Identify which cell holds the provided text, then report its [x, y] central coordinate. 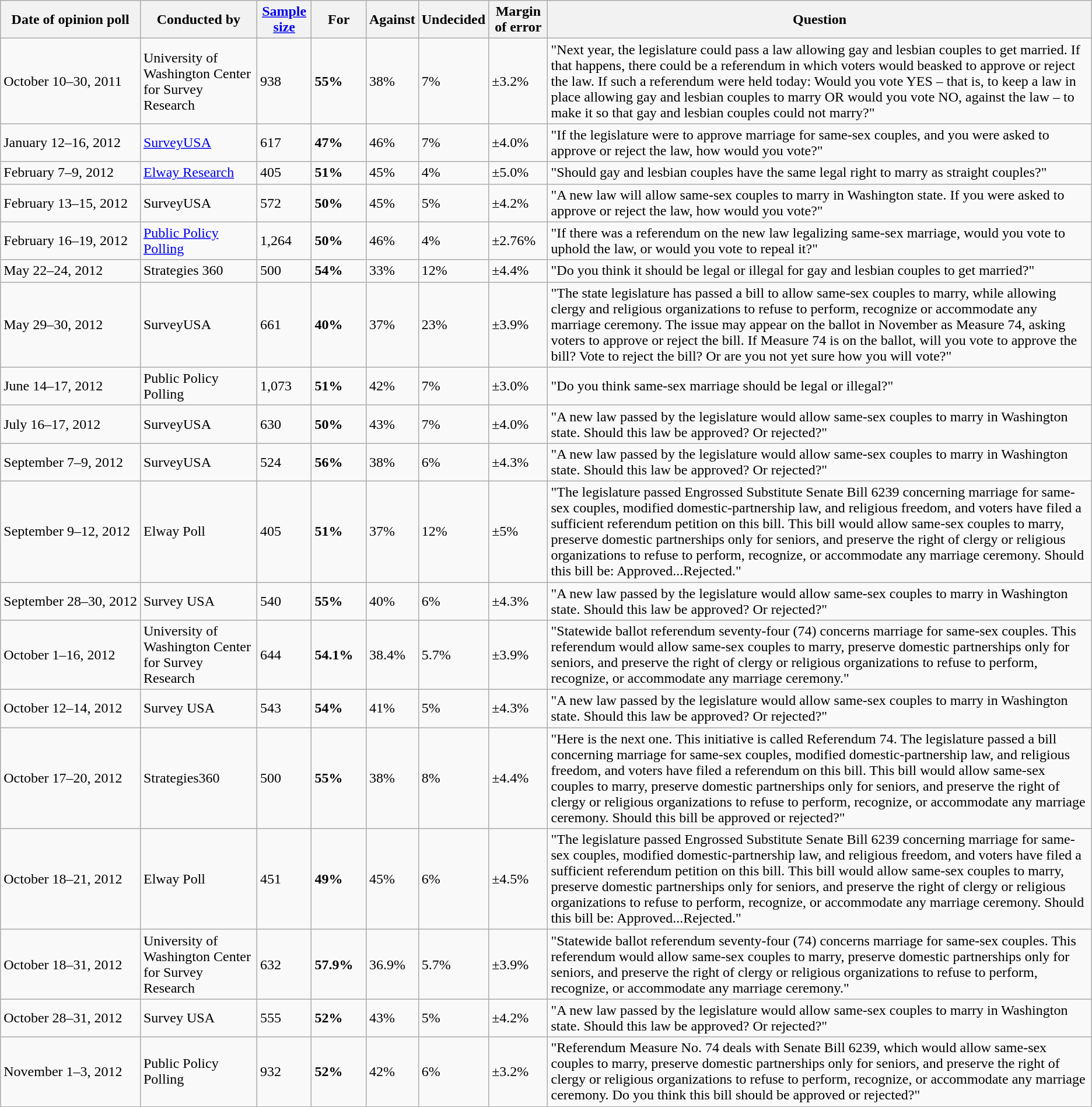
November 1–3, 2012 [71, 1071]
"Should gay and lesbian couples have the same legal right to marry as straight couples?" [820, 173]
Date of opinion poll [71, 20]
"If the legislature were to approve marriage for same-sex couples, and you were asked to approve or reject the law, how would you vote?" [820, 142]
Against [392, 20]
For [339, 20]
±4.5% [518, 879]
Undecided [453, 20]
Conducted by [198, 20]
524 [284, 462]
8% [453, 778]
630 [284, 424]
October 28–31, 2012 [71, 1018]
January 12–16, 2012 [71, 142]
"Do you think same-sex marriage should be legal or illegal?" [820, 386]
57.9% [339, 964]
661 [284, 324]
644 [284, 655]
May 29–30, 2012 [71, 324]
49% [339, 879]
540 [284, 601]
47% [339, 142]
February 7–9, 2012 [71, 173]
±5.0% [518, 173]
451 [284, 879]
October 18–21, 2012 [71, 879]
Strategies360 [198, 778]
July 16–17, 2012 [71, 424]
41% [392, 708]
February 16–19, 2012 [71, 240]
Strategies 360 [198, 271]
October 12–14, 2012 [71, 708]
23% [453, 324]
±2.76% [518, 240]
October 10–30, 2011 [71, 81]
Margin of error [518, 20]
"A new law will allow same-sex couples to marry in Washington state. If you were asked to approve or reject the law, how would you vote?" [820, 203]
38.4% [392, 655]
September 9–12, 2012 [71, 531]
Elway Research [198, 173]
938 [284, 81]
632 [284, 964]
36.9% [392, 964]
572 [284, 203]
±3.0% [518, 386]
February 13–15, 2012 [71, 203]
Sample size [284, 20]
56% [339, 462]
1,264 [284, 240]
October 1–16, 2012 [71, 655]
September 28–30, 2012 [71, 601]
543 [284, 708]
October 18–31, 2012 [71, 964]
±5% [518, 531]
617 [284, 142]
Question [820, 20]
54.1% [339, 655]
September 7–9, 2012 [71, 462]
October 17–20, 2012 [71, 778]
33% [392, 271]
932 [284, 1071]
555 [284, 1018]
1,073 [284, 386]
"If there was a referendum on the new law legalizing same-sex marriage, would you vote to uphold the law, or would you vote to repeal it?" [820, 240]
May 22–24, 2012 [71, 271]
June 14–17, 2012 [71, 386]
"Do you think it should be legal or illegal for gay and lesbian couples to get married?" [820, 271]
